For the text-containing cell, return its midpoint in (x, y) coordinate format. 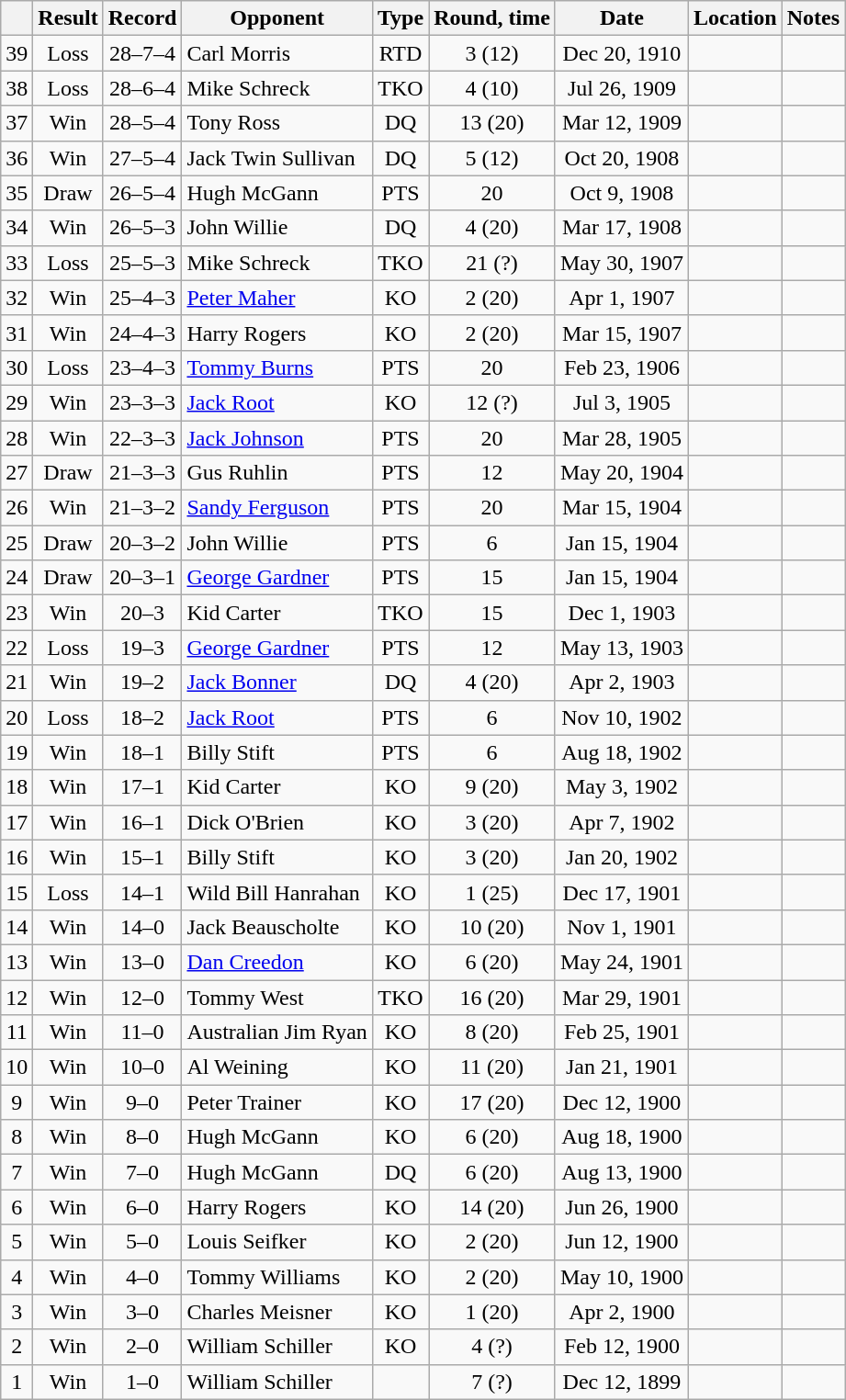
Apr 2, 1903 (621, 683)
Mar 15, 1907 (621, 333)
17 (20) (492, 1102)
14–1 (142, 892)
Jul 26, 1909 (621, 88)
10–0 (142, 1067)
24–4–3 (142, 333)
Wild Bill Hanrahan (277, 892)
35 (17, 193)
36 (17, 158)
Jun 12, 1900 (621, 1242)
24 (17, 578)
10 (20) (492, 927)
Al Weining (277, 1067)
23–3–3 (142, 402)
Dec 1, 1903 (621, 613)
23 (17, 613)
13 (17, 962)
Apr 2, 1900 (621, 1312)
21–3–3 (142, 473)
17–1 (142, 787)
13 (20) (492, 123)
26–5–4 (142, 193)
Dan Creedon (277, 962)
1 (17, 1382)
May 10, 1900 (621, 1277)
Australian Jim Ryan (277, 1033)
3–0 (142, 1312)
26–5–3 (142, 228)
19–2 (142, 683)
Result (68, 18)
22–3–3 (142, 438)
Opponent (277, 18)
Jack Johnson (277, 438)
23–4–3 (142, 367)
20–3–1 (142, 578)
16–1 (142, 822)
28–6–4 (142, 88)
Nov 1, 1901 (621, 927)
27–5–4 (142, 158)
Tommy West (277, 997)
16 (20) (492, 997)
28–7–4 (142, 53)
Tony Ross (277, 123)
Jack Bonner (277, 683)
9 (20) (492, 787)
14–0 (142, 927)
28 (17, 438)
Charles Meisner (277, 1312)
9–0 (142, 1102)
1–0 (142, 1382)
4 (?) (492, 1347)
Jack Beauscholte (277, 927)
RTD (400, 53)
13–0 (142, 962)
33 (17, 263)
7 (?) (492, 1382)
Louis Seifker (277, 1242)
20–3–2 (142, 543)
May 30, 1907 (621, 263)
Location (735, 18)
37 (17, 123)
25–5–3 (142, 263)
22 (17, 648)
14 (17, 927)
Mar 29, 1901 (621, 997)
27 (17, 473)
11–0 (142, 1033)
21 (?) (492, 263)
Nov 10, 1902 (621, 717)
2–0 (142, 1347)
8 (17, 1137)
Mar 28, 1905 (621, 438)
Record (142, 18)
28–5–4 (142, 123)
12–0 (142, 997)
Mar 12, 1909 (621, 123)
Feb 23, 1906 (621, 367)
1 (25) (492, 892)
21 (17, 683)
Oct 20, 1908 (621, 158)
Round, time (492, 18)
17 (17, 822)
Mar 17, 1908 (621, 228)
39 (17, 53)
Tommy Williams (277, 1277)
Carl Morris (277, 53)
Date (621, 18)
Apr 1, 1907 (621, 298)
4–0 (142, 1277)
21–3–2 (142, 508)
25 (17, 543)
15–1 (142, 857)
Feb 12, 1900 (621, 1347)
12 (?) (492, 402)
9 (17, 1102)
11 (20) (492, 1067)
30 (17, 367)
5 (17, 1242)
May 3, 1902 (621, 787)
Dec 12, 1899 (621, 1382)
Jun 26, 1900 (621, 1207)
May 13, 1903 (621, 648)
4 (17, 1277)
18–2 (142, 717)
May 20, 1904 (621, 473)
Aug 13, 1900 (621, 1172)
18–1 (142, 752)
5 (12) (492, 158)
38 (17, 88)
Mar 15, 1904 (621, 508)
Notes (813, 18)
5–0 (142, 1242)
2 (17, 1347)
Peter Maher (277, 298)
Feb 25, 1901 (621, 1033)
Tommy Burns (277, 367)
7–0 (142, 1172)
Sandy Ferguson (277, 508)
8 (20) (492, 1033)
34 (17, 228)
19–3 (142, 648)
Peter Trainer (277, 1102)
29 (17, 402)
10 (17, 1067)
4 (10) (492, 88)
Jul 3, 1905 (621, 402)
19 (17, 752)
26 (17, 508)
Gus Ruhlin (277, 473)
Type (400, 18)
Jan 21, 1901 (621, 1067)
Jack Twin Sullivan (277, 158)
18 (17, 787)
7 (17, 1172)
3 (12) (492, 53)
May 24, 1901 (621, 962)
Dick O'Brien (277, 822)
Dec 20, 1910 (621, 53)
16 (17, 857)
11 (17, 1033)
Aug 18, 1900 (621, 1137)
Aug 18, 1902 (621, 752)
25–4–3 (142, 298)
32 (17, 298)
Jan 20, 1902 (621, 857)
1 (20) (492, 1312)
14 (20) (492, 1207)
20–3 (142, 613)
31 (17, 333)
3 (17, 1312)
Apr 7, 1902 (621, 822)
8–0 (142, 1137)
Oct 9, 1908 (621, 193)
Dec 17, 1901 (621, 892)
6–0 (142, 1207)
Dec 12, 1900 (621, 1102)
